Return the [x, y] coordinate for the center point of the cell that contains the specified text.  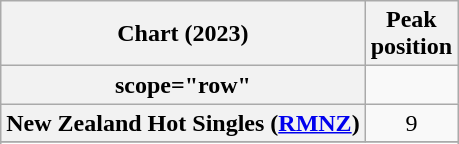
Peakposition [411, 34]
scope="row" [183, 85]
9 [411, 123]
Chart (2023) [183, 34]
New Zealand Hot Singles (RMNZ) [183, 123]
